Pinpoint the cell where the given text exists, returning its [X, Y] midpoint coordinate. 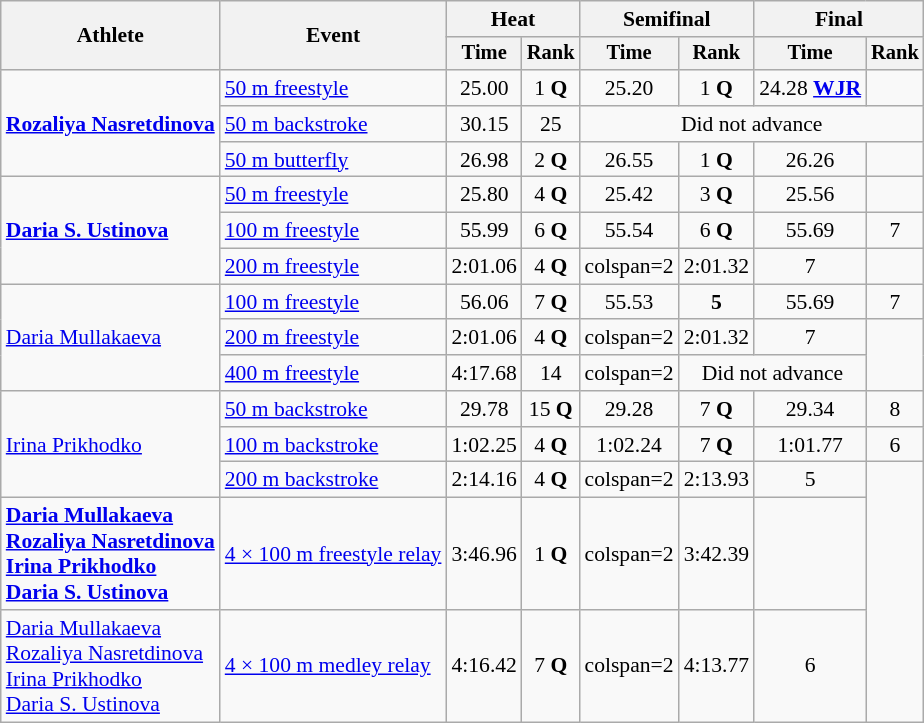
100 m backstroke [334, 445]
1:02.25 [484, 445]
55.54 [630, 231]
25.00 [484, 88]
25.20 [630, 88]
26.26 [810, 160]
Daria S. Ustinova [110, 230]
2:14.16 [484, 480]
25 [551, 124]
1:02.24 [630, 445]
24.28 WJR [810, 88]
2 Q [551, 160]
Rozaliya Nasretdinova [110, 124]
4 × 100 m freestyle relay [334, 554]
4:16.42 [484, 666]
25.80 [484, 195]
400 m freestyle [334, 373]
Final [839, 19]
Heat [512, 19]
25.42 [630, 195]
30.15 [484, 124]
26.98 [484, 160]
200 m backstroke [334, 480]
Daria Mullakaeva [110, 338]
29.34 [810, 409]
1:01.77 [810, 445]
8 [895, 409]
Irina Prikhodko [110, 444]
50 m butterfly [334, 160]
26.55 [630, 160]
29.78 [484, 409]
15 Q [551, 409]
3:42.39 [716, 554]
55.99 [484, 231]
4:17.68 [484, 373]
3 Q [716, 195]
14 [551, 373]
Event [334, 36]
25.56 [810, 195]
3:46.96 [484, 554]
4 × 100 m medley relay [334, 666]
Semifinal [668, 19]
55.53 [630, 302]
Athlete [110, 36]
29.28 [630, 409]
56.06 [484, 302]
4:13.77 [716, 666]
2:13.93 [716, 480]
